Output the [x, y] coordinate of the center of the cell containing the given text.  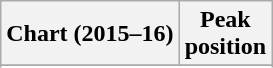
Peakposition [225, 34]
Chart (2015–16) [90, 34]
